Return the [x, y] coordinate for the center point of the cell that contains the specified text.  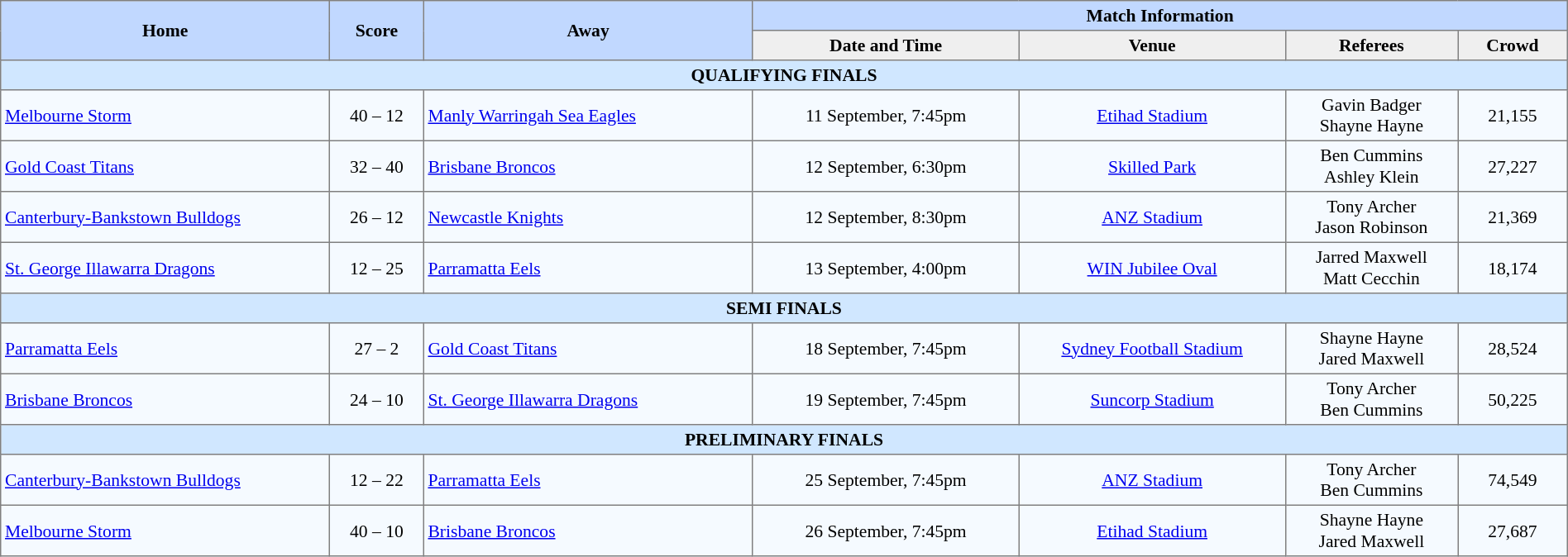
Venue [1152, 45]
12 September, 8:30pm [886, 217]
Tony ArcherJason Robinson [1371, 217]
50,225 [1513, 399]
Score [377, 31]
Gavin BadgerShayne Hayne [1371, 116]
27 – 2 [377, 349]
28,524 [1513, 349]
Crowd [1513, 45]
Manly Warringah Sea Eagles [588, 116]
74,549 [1513, 480]
12 – 25 [377, 268]
40 – 10 [377, 531]
11 September, 7:45pm [886, 116]
SEMI FINALS [784, 308]
Sydney Football Stadium [1152, 349]
Ben CumminsAshley Klein [1371, 166]
18 September, 7:45pm [886, 349]
Date and Time [886, 45]
40 – 12 [377, 116]
Referees [1371, 45]
27,227 [1513, 166]
24 – 10 [377, 399]
PRELIMINARY FINALS [784, 440]
25 September, 7:45pm [886, 480]
QUALIFYING FINALS [784, 75]
Suncorp Stadium [1152, 399]
21,369 [1513, 217]
Newcastle Knights [588, 217]
26 – 12 [377, 217]
13 September, 4:00pm [886, 268]
12 September, 6:30pm [886, 166]
WIN Jubilee Oval [1152, 268]
Home [165, 31]
18,174 [1513, 268]
21,155 [1513, 116]
26 September, 7:45pm [886, 531]
32 – 40 [377, 166]
Jarred MaxwellMatt Cecchin [1371, 268]
12 – 22 [377, 480]
Skilled Park [1152, 166]
Away [588, 31]
27,687 [1513, 531]
Match Information [1159, 16]
19 September, 7:45pm [886, 399]
